Pinpoint the cell where the given text exists, returning its [x, y] midpoint coordinate. 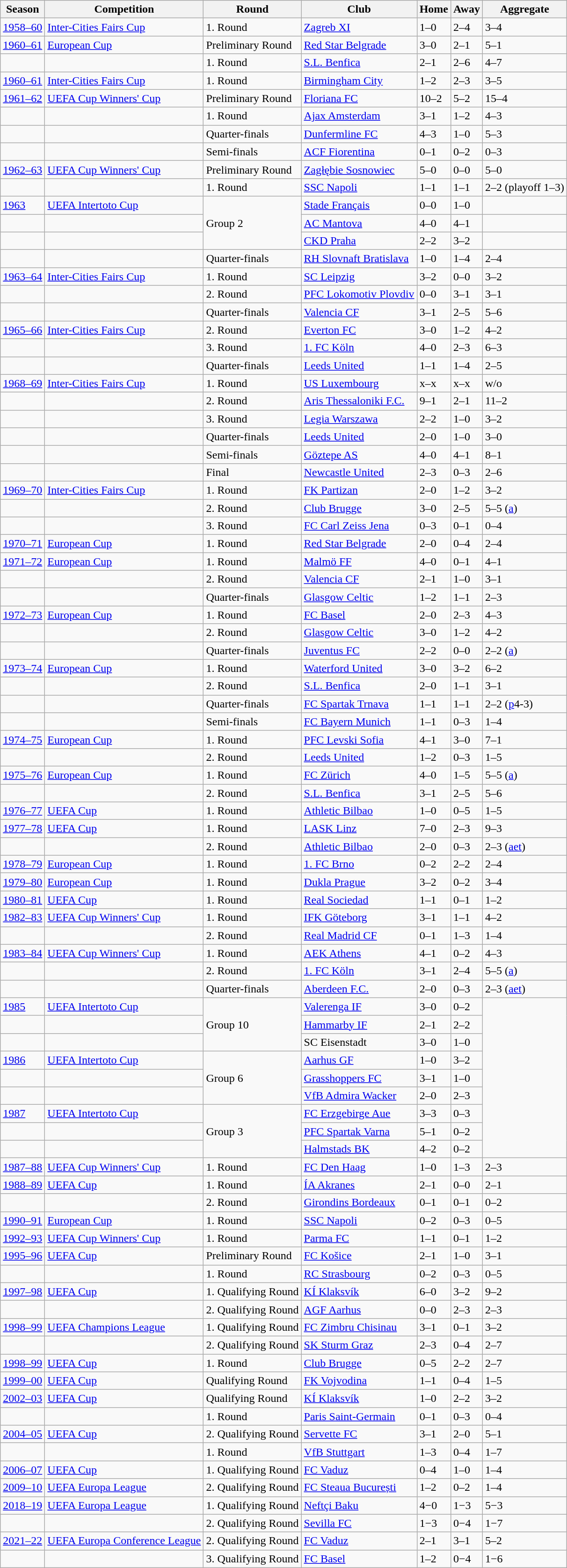
UEFA Champions League [124, 1327]
1–7 [524, 1452]
Dunfermline FC [359, 134]
1980–81 [22, 900]
1997–98 [22, 1291]
1990–91 [22, 1220]
Round [253, 9]
FC Zimbru Chisinau [359, 1327]
1970–71 [22, 544]
Servette FC [359, 1434]
Group 10 [253, 1024]
1983–84 [22, 953]
RC Strasbourg [359, 1274]
Birmingham City [359, 80]
1977–78 [22, 829]
ÍA Akranes [359, 1185]
Floriana FC [359, 98]
Group 2 [253, 223]
Season [22, 9]
3–3 [434, 1114]
1−6 [524, 1559]
Juventus FC [359, 650]
Club [359, 9]
2004–05 [22, 1434]
1992–93 [22, 1238]
7–1 [524, 739]
Aggregate [524, 9]
9–3 [524, 829]
1961–62 [22, 98]
10–2 [434, 98]
UEFA Europa Conference League [124, 1541]
1999–00 [22, 1381]
FK Partizan [359, 490]
15–4 [524, 98]
9–2 [524, 1291]
7–0 [434, 829]
RH Slovnaft Bratislava [359, 259]
2–2 (p4-3) [524, 704]
1968–69 [22, 383]
FC Steaua București [359, 1488]
1−7 [524, 1523]
FC Košice [359, 1256]
3–5 [524, 80]
Final [253, 472]
SK Sturm Graz [359, 1345]
Aris Thessaloniki F.C. [359, 401]
Group 3 [253, 1131]
6–3 [524, 348]
Zagreb XI [359, 27]
VfB Admira Wacker [359, 1096]
Waterford United [359, 668]
1995–96 [22, 1256]
1988–89 [22, 1185]
4–7 [524, 63]
2–2 (playoff 1–3) [524, 187]
Home [434, 9]
AEK Athens [359, 953]
1985 [22, 1006]
IFK Göteborg [359, 918]
1958–60 [22, 27]
Zagłębie Sosnowiec [359, 169]
Sevilla FC [359, 1523]
6–2 [524, 668]
Real Madrid CF [359, 935]
Legia Warszawa [359, 419]
Stade Français [359, 205]
Neftçi Baku [359, 1505]
CKD Praha [359, 241]
SC Leipzig [359, 277]
US Luxembourg [359, 383]
1972–73 [22, 615]
Hammarby IF [359, 1024]
Group 6 [253, 1078]
2018–19 [22, 1505]
2006–07 [22, 1470]
ACF Fiorentina [359, 152]
8–1 [524, 454]
Grasshoppers FC [359, 1078]
1963 [22, 205]
AC Mantova [359, 223]
Aarhus GF [359, 1060]
FC Zürich [359, 775]
1982–83 [22, 918]
2021–22 [22, 1541]
5–3 [524, 134]
FK Vojvodina [359, 1381]
Dukla Prague [359, 882]
11–2 [524, 401]
FC Carl Zeiss Jena [359, 526]
VfB Stuttgart [359, 1452]
1978–79 [22, 864]
1986 [22, 1060]
Newcastle United [359, 472]
1987–88 [22, 1167]
Göztepe AS [359, 454]
1976–77 [22, 811]
PFC Levski Sofia [359, 739]
1963–64 [22, 277]
Real Sociedad [359, 900]
Malmö FF [359, 562]
Competition [124, 9]
Halmstads BK [359, 1149]
w/o [524, 383]
6–0 [434, 1291]
LASK Linz [359, 829]
AGF Aarhus [359, 1309]
1975–76 [22, 775]
2002–03 [22, 1399]
SC Eisenstadt [359, 1042]
9–1 [434, 401]
1971–72 [22, 562]
FC Erzgebirge Aue [359, 1114]
4−0 [434, 1505]
1974–75 [22, 739]
5−3 [524, 1505]
1. FC Brno [359, 864]
FC Den Haag [359, 1167]
Parma FC [359, 1238]
2009–10 [22, 1488]
FC Spartak Trnava [359, 704]
Ajax Amsterdam [359, 116]
2–2 (a) [524, 650]
Valerenga IF [359, 1006]
3. Qualifying Round [253, 1559]
Away [467, 9]
PFC Spartak Varna [359, 1131]
1979–80 [22, 882]
1965–66 [22, 330]
Paris Saint-Germain [359, 1416]
1973–74 [22, 668]
Aberdeen F.C. [359, 989]
1969–70 [22, 490]
FC Bayern Munich [359, 722]
1962–63 [22, 169]
Everton FC [359, 330]
PFC Lokomotiv Plovdiv [359, 294]
1987 [22, 1114]
Girondins Bordeaux [359, 1203]
